From the cell containing the given text, extract its center point as [x, y] coordinate. 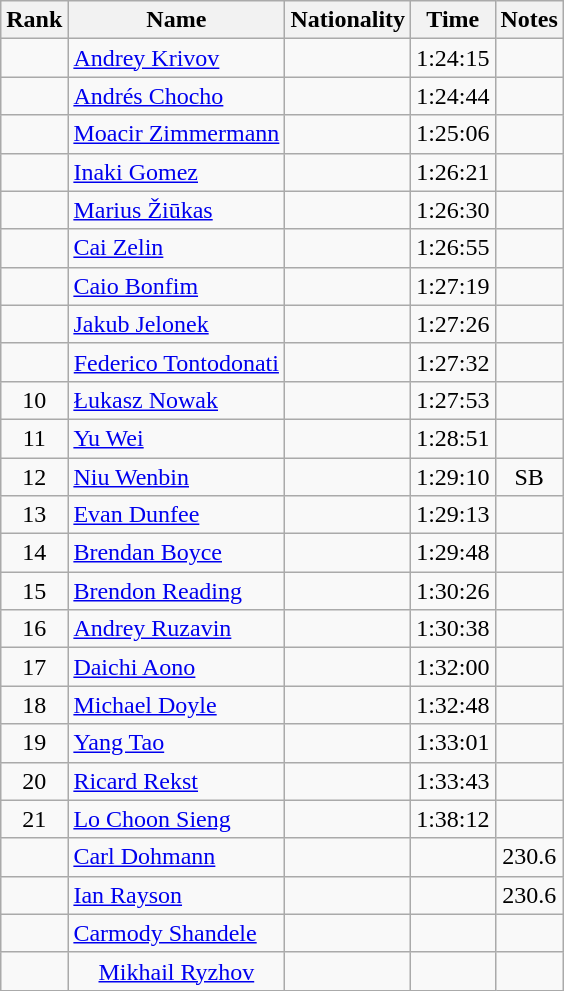
1:26:55 [453, 248]
Lo Choon Sieng [176, 819]
Moacir Zimmermann [176, 134]
Jakub Jelonek [176, 324]
Ian Rayson [176, 895]
1:24:15 [453, 58]
SB [529, 477]
1:29:48 [453, 553]
Federico Tontodonati [176, 362]
Andrey Ruzavin [176, 629]
12 [34, 477]
Caio Bonfim [176, 286]
Carmody Shandele [176, 933]
1:27:32 [453, 362]
1:26:21 [453, 172]
Nationality [348, 20]
1:29:13 [453, 515]
1:33:01 [453, 743]
10 [34, 400]
1:33:43 [453, 781]
Michael Doyle [176, 705]
13 [34, 515]
Yu Wei [176, 438]
Time [453, 20]
Rank [34, 20]
15 [34, 591]
Yang Tao [176, 743]
1:24:44 [453, 96]
14 [34, 553]
Ricard Rekst [176, 781]
Brendan Boyce [176, 553]
1:29:10 [453, 477]
Mikhail Ryzhov [176, 971]
20 [34, 781]
Cai Zelin [176, 248]
18 [34, 705]
1:28:51 [453, 438]
1:30:26 [453, 591]
Notes [529, 20]
19 [34, 743]
16 [34, 629]
Andrés Chocho [176, 96]
1:32:00 [453, 667]
Brendon Reading [176, 591]
1:27:19 [453, 286]
Marius Žiūkas [176, 210]
Daichi Aono [176, 667]
Andrey Krivov [176, 58]
1:27:26 [453, 324]
Inaki Gomez [176, 172]
11 [34, 438]
17 [34, 667]
Carl Dohmann [176, 857]
1:25:06 [453, 134]
Łukasz Nowak [176, 400]
Name [176, 20]
21 [34, 819]
1:32:48 [453, 705]
1:27:53 [453, 400]
1:26:30 [453, 210]
1:38:12 [453, 819]
Evan Dunfee [176, 515]
1:30:38 [453, 629]
Niu Wenbin [176, 477]
